Output the [X, Y] coordinate of the center of the cell containing the given text.  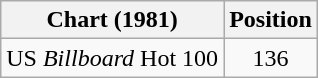
Chart (1981) [112, 20]
US Billboard Hot 100 [112, 58]
136 [271, 58]
Position [271, 20]
